Locate the cell with the specified text and output its [x, y] center coordinate. 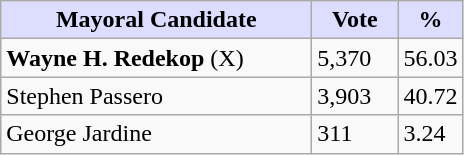
George Jardine [156, 134]
Vote [355, 20]
Wayne H. Redekop (X) [156, 58]
40.72 [430, 96]
311 [355, 134]
56.03 [430, 58]
Mayoral Candidate [156, 20]
3.24 [430, 134]
3,903 [355, 96]
Stephen Passero [156, 96]
5,370 [355, 58]
% [430, 20]
